Locate the cell with the specified text and output its (X, Y) center coordinate. 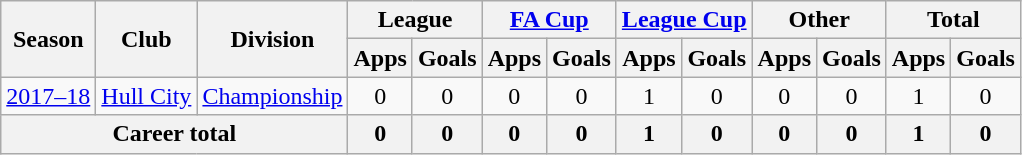
2017–18 (48, 96)
Hull City (146, 96)
Total (953, 20)
Career total (174, 134)
Championship (272, 96)
Division (272, 39)
League Cup (684, 20)
League (415, 20)
FA Cup (549, 20)
Other (819, 20)
Club (146, 39)
Season (48, 39)
